Detect which cell encompasses the target text, then output its [X, Y] center coordinate. 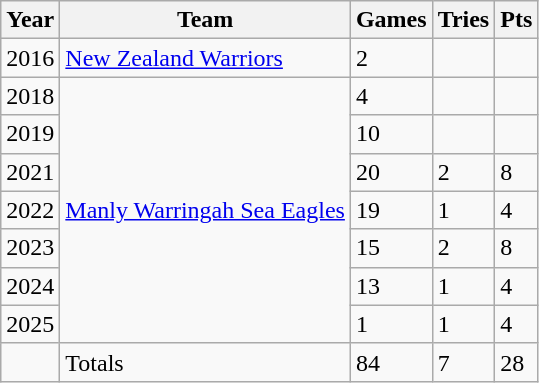
Pts [516, 20]
Team [206, 20]
2016 [30, 58]
84 [391, 362]
2022 [30, 210]
Totals [206, 362]
10 [391, 134]
Tries [464, 20]
Year [30, 20]
2018 [30, 96]
13 [391, 286]
Games [391, 20]
2024 [30, 286]
2019 [30, 134]
7 [464, 362]
19 [391, 210]
15 [391, 248]
2023 [30, 248]
28 [516, 362]
20 [391, 172]
New Zealand Warriors [206, 58]
2021 [30, 172]
2025 [30, 324]
Manly Warringah Sea Eagles [206, 210]
